Provide the (x, y) coordinate of the cell's center where the given text is located.  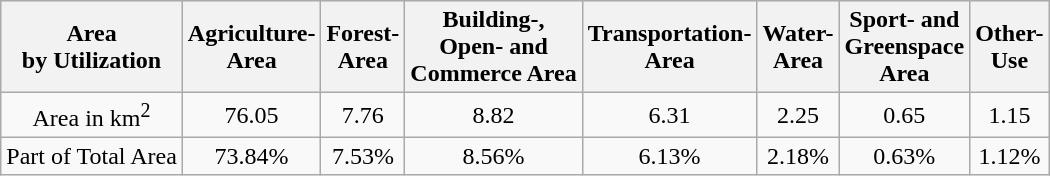
Agriculture-Area (252, 47)
8.82 (494, 116)
Transportation-Area (670, 47)
6.13% (670, 156)
76.05 (252, 116)
Areaby Utilization (92, 47)
Water-Area (798, 47)
Sport- andGreenspace Area (904, 47)
2.25 (798, 116)
8.56% (494, 156)
Other-Use (1010, 47)
0.65 (904, 116)
6.31 (670, 116)
Building-,Open- andCommerce Area (494, 47)
1.15 (1010, 116)
1.12% (1010, 156)
2.18% (798, 156)
7.53% (363, 156)
73.84% (252, 156)
7.76 (363, 116)
Part of Total Area (92, 156)
Area in km2 (92, 116)
0.63% (904, 156)
Forest-Area (363, 47)
